Identify which cell holds the provided text, then report its (x, y) central coordinate. 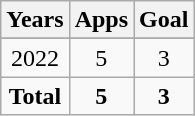
2022 (35, 58)
Apps (101, 20)
Goal (164, 20)
Years (35, 20)
Total (35, 96)
